Pinpoint the cell where the given text exists, returning its (x, y) midpoint coordinate. 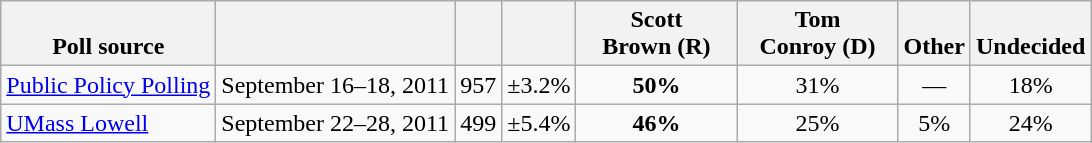
September 22–28, 2011 (336, 123)
ScottBrown (R) (656, 34)
TomConroy (D) (818, 34)
UMass Lowell (108, 123)
46% (656, 123)
September 16–18, 2011 (336, 85)
— (934, 85)
Other (934, 34)
24% (1030, 123)
±3.2% (539, 85)
25% (818, 123)
957 (478, 85)
5% (934, 123)
Poll source (108, 34)
499 (478, 123)
18% (1030, 85)
31% (818, 85)
50% (656, 85)
±5.4% (539, 123)
Public Policy Polling (108, 85)
Undecided (1030, 34)
